Provide the [x, y] coordinate of the cell's center where the given text is located.  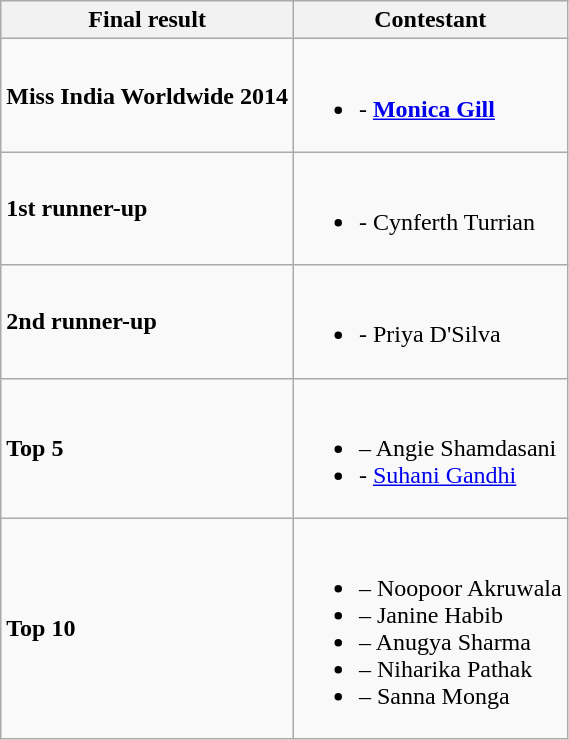
Top 5 [148, 448]
Miss India Worldwide 2014 [148, 96]
- Cynferth Turrian [430, 208]
– Angie Shamdasani - Suhani Gandhi [430, 448]
- Monica Gill [430, 96]
Contestant [430, 20]
Final result [148, 20]
Top 10 [148, 628]
2nd runner-up [148, 322]
- Priya D'Silva [430, 322]
1st runner-up [148, 208]
– Noopoor Akruwala – Janine Habib – Anugya Sharma – Niharika Pathak – Sanna Monga [430, 628]
